Locate the cell with the specified text and output its (x, y) center coordinate. 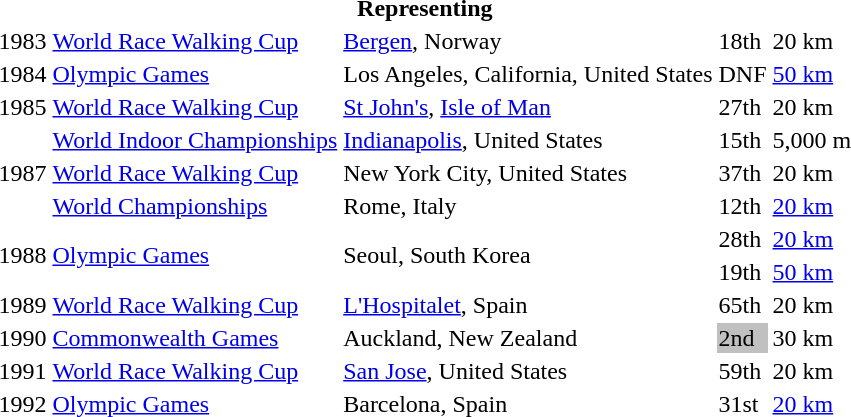
Indianapolis, United States (528, 140)
19th (742, 272)
DNF (742, 74)
59th (742, 371)
2nd (742, 338)
World Indoor Championships (195, 140)
27th (742, 107)
St John's, Isle of Man (528, 107)
15th (742, 140)
World Championships (195, 206)
37th (742, 173)
New York City, United States (528, 173)
Rome, Italy (528, 206)
L'Hospitalet, Spain (528, 305)
65th (742, 305)
Auckland, New Zealand (528, 338)
Los Angeles, California, United States (528, 74)
San Jose, United States (528, 371)
Seoul, South Korea (528, 256)
28th (742, 239)
12th (742, 206)
Bergen, Norway (528, 41)
18th (742, 41)
Commonwealth Games (195, 338)
